Locate the cell with the specified text and output its [x, y] center coordinate. 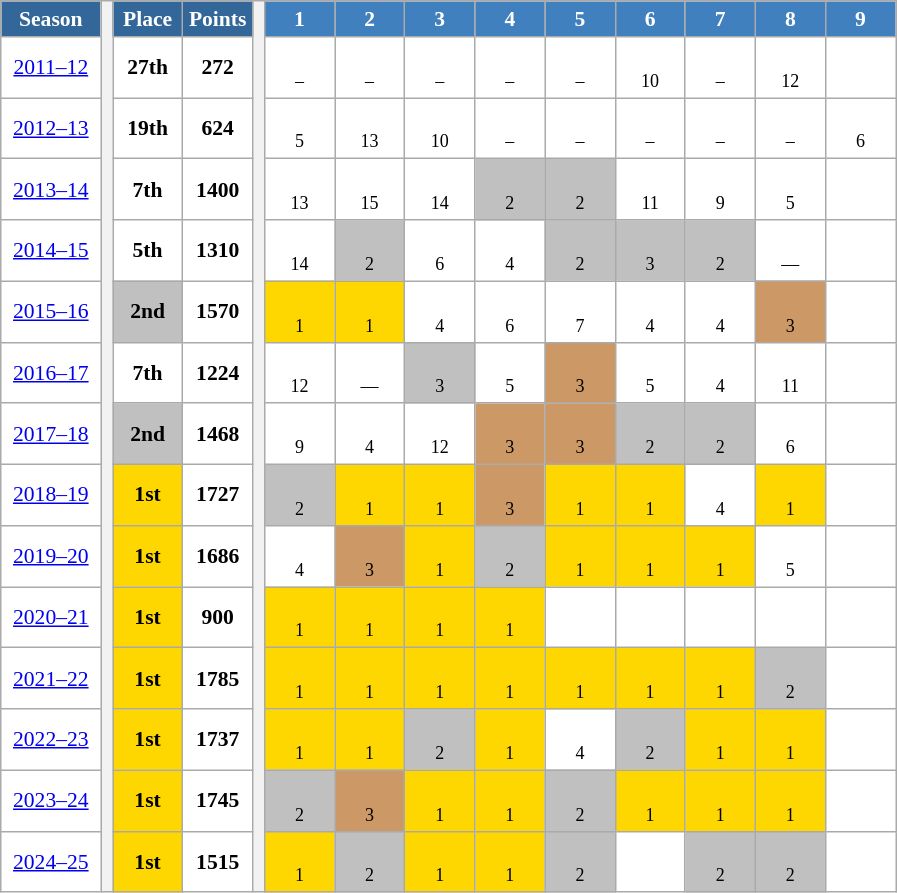
1570 [218, 312]
2022–23 [51, 740]
19th [147, 128]
1737 [218, 740]
1468 [218, 434]
2013–14 [51, 190]
2011–12 [51, 68]
2014–15 [51, 250]
2023–24 [51, 800]
2016–17 [51, 372]
2024–25 [51, 862]
5th [147, 250]
2018–19 [51, 496]
2012–13 [51, 128]
1400 [218, 190]
1686 [218, 556]
900 [218, 618]
Season [51, 19]
624 [218, 128]
Points [218, 19]
8 [790, 19]
Place [147, 19]
1310 [218, 250]
1727 [218, 496]
1745 [218, 800]
2015–16 [51, 312]
2021–22 [51, 678]
1785 [218, 678]
1224 [218, 372]
2019–20 [51, 556]
15 [369, 190]
2020–21 [51, 618]
27th [147, 68]
1515 [218, 862]
272 [218, 68]
2017–18 [51, 434]
